For the text-containing cell, return its midpoint in (X, Y) coordinate format. 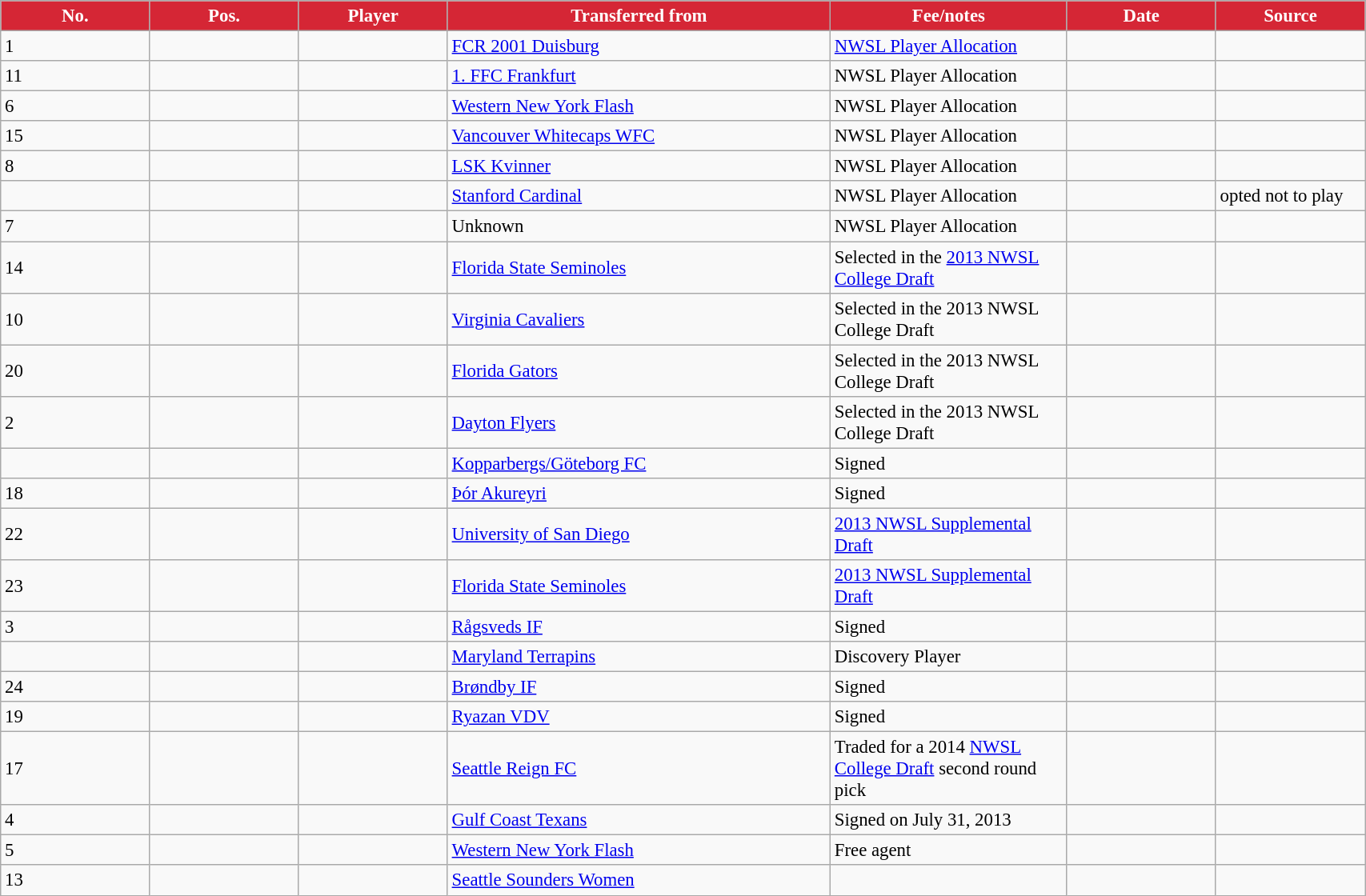
3 (75, 626)
23 (75, 586)
7 (75, 226)
Virginia Cavaliers (639, 318)
Fee/notes (949, 16)
11 (75, 76)
Free agent (949, 850)
Source (1290, 16)
Kopparbergs/Göteborg FC (639, 463)
5 (75, 850)
Vancouver Whitecaps WFC (639, 136)
14 (75, 267)
FCR 2001 Duisburg (639, 46)
Player (373, 16)
opted not to play (1290, 196)
Pos. (224, 16)
Stanford Cardinal (639, 196)
22 (75, 534)
18 (75, 494)
1 (75, 46)
4 (75, 820)
6 (75, 106)
Seattle Sounders Women (639, 881)
19 (75, 717)
Rågsveds IF (639, 626)
13 (75, 881)
Maryland Terrapins (639, 657)
LSK Kvinner (639, 166)
Þór Akureyri (639, 494)
1. FFC Frankfurt (639, 76)
Date (1141, 16)
17 (75, 769)
University of San Diego (639, 534)
Ryazan VDV (639, 717)
20 (75, 371)
15 (75, 136)
2 (75, 422)
Gulf Coast Texans (639, 820)
Signed on July 31, 2013 (949, 820)
Discovery Player (949, 657)
Brøndby IF (639, 687)
Florida Gators (639, 371)
10 (75, 318)
Dayton Flyers (639, 422)
No. (75, 16)
8 (75, 166)
24 (75, 687)
Traded for a 2014 NWSL College Draft second round pick (949, 769)
Transferred from (639, 16)
Seattle Reign FC (639, 769)
Unknown (639, 226)
